Output the [x, y] coordinate of the center of the cell containing the given text.  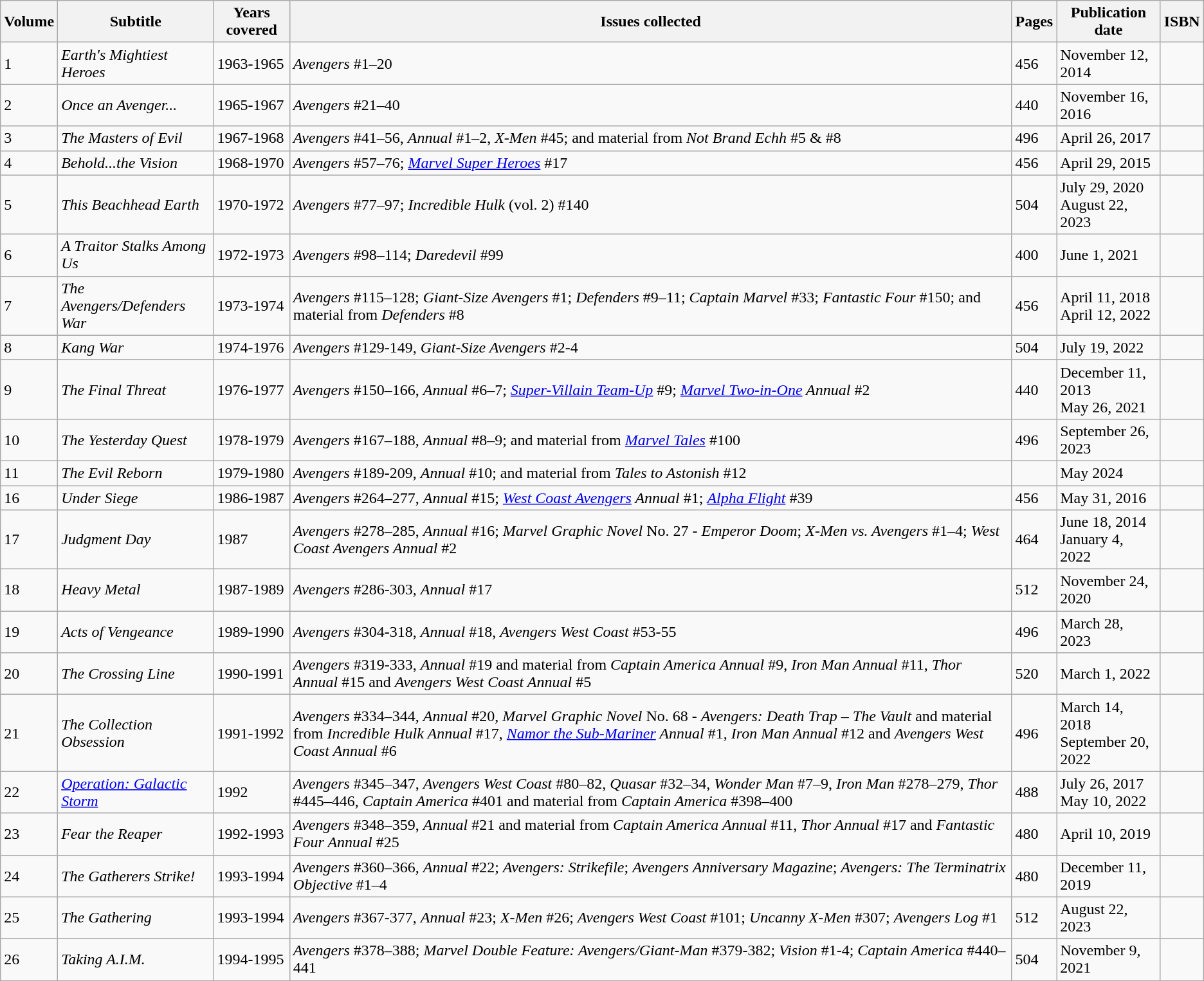
1992-1993 [251, 834]
The Masters of Evil [136, 138]
1972-1973 [251, 255]
March 1, 2022 [1109, 674]
8 [30, 347]
April 10, 2019 [1109, 834]
Operation: Galactic Storm [136, 793]
1965-1967 [251, 105]
July 26, 2017May 10, 2022 [1109, 793]
Avengers #378–388; Marvel Double Feature: Avengers/Giant-Man #379-382; Vision #1-4; Captain America #440–441 [651, 960]
Years covered [251, 22]
The Gatherers Strike! [136, 876]
1987 [251, 540]
Avengers #286-303, Annual #17 [651, 591]
17 [30, 540]
1990-1991 [251, 674]
1989-1990 [251, 632]
Avengers #189-209, Annual #10; and material from Tales to Astonish #12 [651, 473]
16 [30, 497]
The Gathering [136, 917]
Avengers #319-333, Annual #19 and material from Captain America Annual #9, Iron Man Annual #11, Thor Annual #15 and Avengers West Coast Annual #5 [651, 674]
19 [30, 632]
Subtitle [136, 22]
Avengers #367-377, Annual #23; X-Men #26; Avengers West Coast #101; Uncanny X-Men #307; Avengers Log #1 [651, 917]
Issues collected [651, 22]
1976-1977 [251, 389]
The Final Threat [136, 389]
Avengers #278–285, Annual #16; Marvel Graphic Novel No. 27 - Emperor Doom; X-Men vs. Avengers #1–4; West Coast Avengers Annual #2 [651, 540]
1970-1972 [251, 205]
November 9, 2021 [1109, 960]
1991-1992 [251, 733]
1987-1989 [251, 591]
September 26, 2023 [1109, 440]
Avengers #77–97; Incredible Hulk (vol. 2) #140 [651, 205]
Avengers #348–359, Annual #21 and material from Captain America Annual #11, Thor Annual #17 and Fantastic Four Annual #25 [651, 834]
December 11, 2013May 26, 2021 [1109, 389]
The Collection Obsession [136, 733]
1967-1968 [251, 138]
10 [30, 440]
Behold...the Vision [136, 163]
The Crossing Line [136, 674]
Pages [1034, 22]
April 11, 2018April 12, 2022 [1109, 306]
June 18, 2014January 4, 2022 [1109, 540]
400 [1034, 255]
November 12, 2014 [1109, 63]
520 [1034, 674]
July 19, 2022 [1109, 347]
6 [30, 255]
Kang War [136, 347]
488 [1034, 793]
June 1, 2021 [1109, 255]
Taking A.I.M. [136, 960]
March 28, 2023 [1109, 632]
4 [30, 163]
11 [30, 473]
March 14, 2018September 20, 2022 [1109, 733]
7 [30, 306]
The Yesterday Quest [136, 440]
Avengers #21–40 [651, 105]
July 29, 2020August 22, 2023 [1109, 205]
ISBN [1182, 22]
Avengers #304-318, Annual #18, Avengers West Coast #53-55 [651, 632]
Avengers #264–277, Annual #15; West Coast Avengers Annual #1; Alpha Flight #39 [651, 497]
25 [30, 917]
Volume [30, 22]
20 [30, 674]
1986-1987 [251, 497]
November 16, 2016 [1109, 105]
December 11, 2019 [1109, 876]
Under Siege [136, 497]
1994-1995 [251, 960]
1992 [251, 793]
23 [30, 834]
5 [30, 205]
April 29, 2015 [1109, 163]
Avengers #98–114; Daredevil #99 [651, 255]
1974-1976 [251, 347]
Avengers #129-149, Giant-Size Avengers #2-4 [651, 347]
1963-1965 [251, 63]
22 [30, 793]
1979-1980 [251, 473]
November 24, 2020 [1109, 591]
May 2024 [1109, 473]
Avengers #167–188, Annual #8–9; and material from Marvel Tales #100 [651, 440]
1978-1979 [251, 440]
Acts of Vengeance [136, 632]
A Traitor Stalks Among Us [136, 255]
Avengers #1–20 [651, 63]
Avengers #150–166, Annual #6–7; Super-Villain Team-Up #9; Marvel Two-in-One Annual #2 [651, 389]
Publication date [1109, 22]
1973-1974 [251, 306]
3 [30, 138]
Avengers #41–56, Annual #1–2, X-Men #45; and material from Not Brand Echh #5 & #8 [651, 138]
Heavy Metal [136, 591]
Once an Avenger... [136, 105]
26 [30, 960]
1 [30, 63]
Avengers #57–76; Marvel Super Heroes #17 [651, 163]
August 22, 2023 [1109, 917]
Judgment Day [136, 540]
Fear the Reaper [136, 834]
The Evil Reborn [136, 473]
The Avengers/Defenders War [136, 306]
Avengers #115–128; Giant-Size Avengers #1; Defenders #9–11; Captain Marvel #33; Fantastic Four #150; and material from Defenders #8 [651, 306]
May 31, 2016 [1109, 497]
24 [30, 876]
1968-1970 [251, 163]
21 [30, 733]
2 [30, 105]
Avengers #360–366, Annual #22; Avengers: Strikefile; Avengers Anniversary Magazine; Avengers: The Terminatrix Objective #1–4 [651, 876]
464 [1034, 540]
Earth's Mightiest Heroes [136, 63]
9 [30, 389]
This Beachhead Earth [136, 205]
18 [30, 591]
April 26, 2017 [1109, 138]
